Return [X, Y] of the center of cell containing provided text 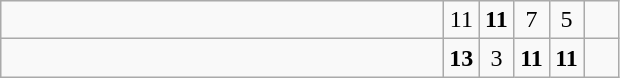
3 [496, 58]
13 [462, 58]
5 [566, 20]
7 [532, 20]
